Capture the cell that displays the provided text and extract its (x, y) central coordinate. 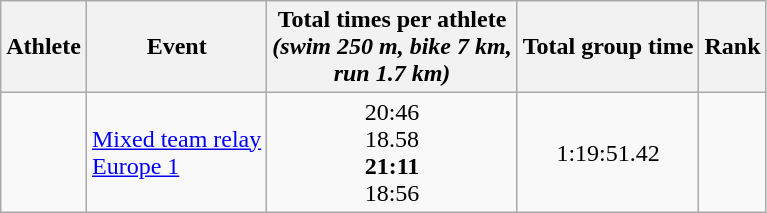
Event (176, 47)
1:19:51.42 (608, 152)
20:4618.5821:1118:56 (392, 152)
Athlete (44, 47)
Total group time (608, 47)
Mixed team relay Europe 1 (176, 152)
Total times per athlete (swim 250 m, bike 7 km, run 1.7 km) (392, 47)
Rank (732, 47)
